Search for the cell housing the specified text and yield its [X, Y] center coordinate. 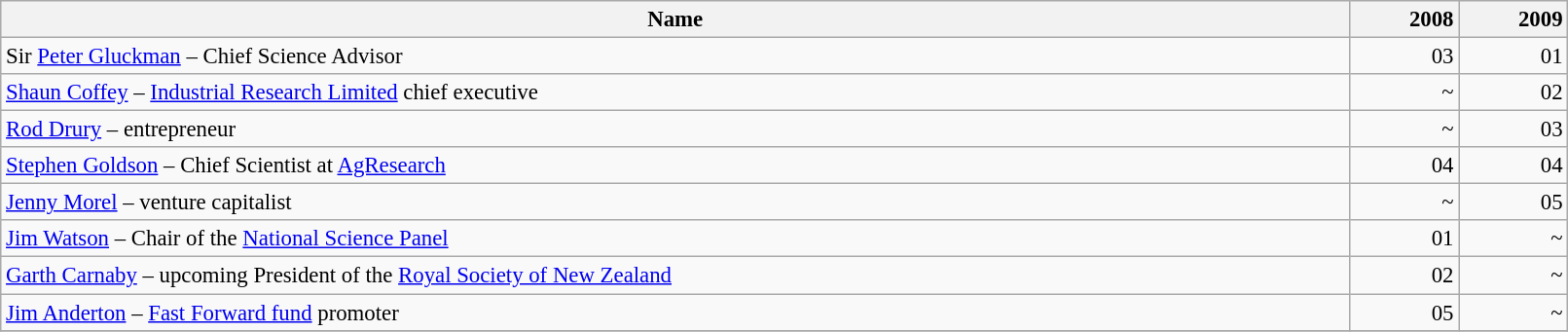
Jim Anderton – Fast Forward fund promoter [675, 313]
Name [675, 19]
2008 [1404, 19]
Jenny Morel – venture capitalist [675, 203]
Sir Peter Gluckman – Chief Science Advisor [675, 56]
Jim Watson – Chair of the National Science Panel [675, 239]
Stephen Goldson – Chief Scientist at AgResearch [675, 166]
2009 [1513, 19]
Rod Drury – entrepreneur [675, 129]
Shaun Coffey – Industrial Research Limited chief executive [675, 92]
Garth Carnaby – upcoming President of the Royal Society of New Zealand [675, 276]
